Locate the cell with the specified text and output its [X, Y] center coordinate. 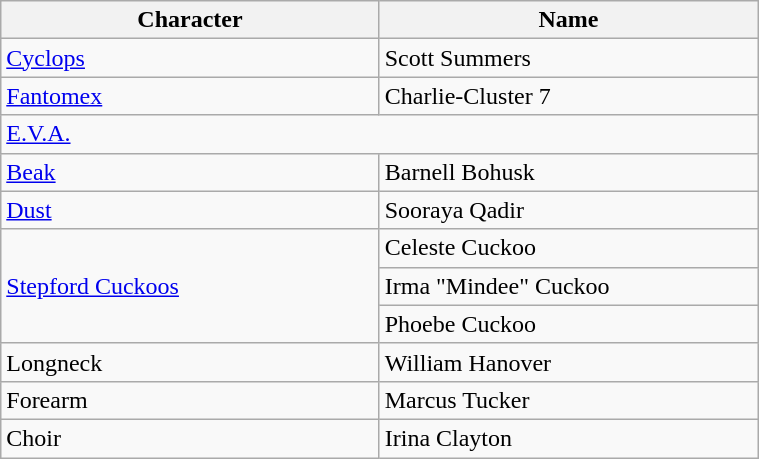
Longneck [190, 362]
William Hanover [568, 362]
Phoebe Cuckoo [568, 324]
Fantomex [190, 96]
Charlie-Cluster 7 [568, 96]
Irma "Mindee" Cuckoo [568, 286]
Forearm [190, 400]
Cyclops [190, 58]
Marcus Tucker [568, 400]
Scott Summers [568, 58]
Name [568, 20]
Sooraya Qadir [568, 210]
Dust [190, 210]
Choir [190, 438]
E.V.A. [380, 134]
Celeste Cuckoo [568, 248]
Beak [190, 172]
Irina Clayton [568, 438]
Barnell Bohusk [568, 172]
Character [190, 20]
Stepford Cuckoos [190, 286]
